Provide the (X, Y) coordinate of the cell's center where the given text is located.  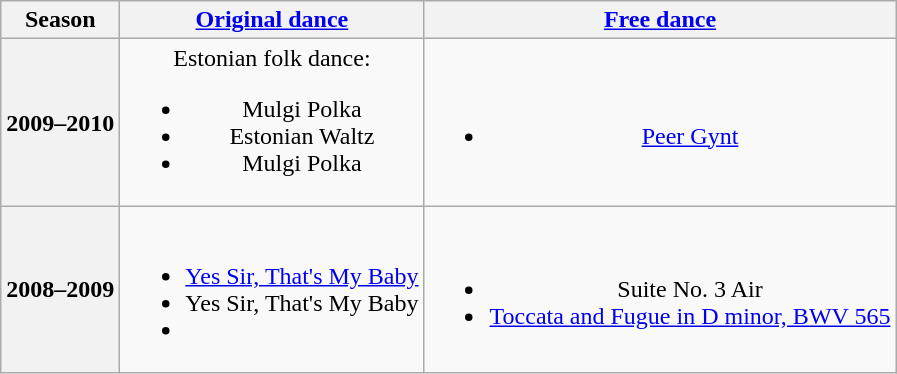
2008–2009 (60, 290)
Original dance (272, 20)
Yes Sir, That's My Baby Yes Sir, That's My Baby (272, 290)
Free dance (660, 20)
Season (60, 20)
Suite No. 3 Air Toccata and Fugue in D minor, BWV 565 (660, 290)
2009–2010 (60, 122)
Estonian folk dance:Mulgi PolkaEstonian WaltzMulgi Polka (272, 122)
Peer Gynt (660, 122)
